Extract the (X, Y) coordinate from the center of the cell holding the provided text.  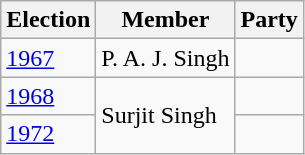
P. A. J. Singh (166, 58)
Member (166, 20)
1972 (48, 134)
1967 (48, 58)
Election (48, 20)
Party (269, 20)
Surjit Singh (166, 115)
1968 (48, 96)
